Find where the given text appears and provide that cell's center as [x, y] coordinate. 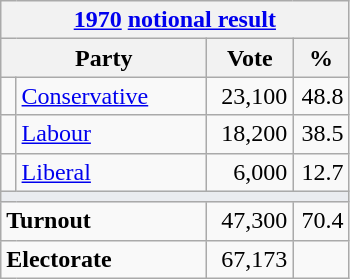
Conservative [112, 96]
Labour [112, 134]
23,100 [250, 96]
70.4 [321, 221]
Turnout [104, 221]
47,300 [250, 221]
67,173 [250, 259]
Liberal [112, 172]
1970 notional result [175, 20]
Electorate [104, 259]
% [321, 58]
12.7 [321, 172]
6,000 [250, 172]
48.8 [321, 96]
Vote [250, 58]
18,200 [250, 134]
38.5 [321, 134]
Party [104, 58]
